Pinpoint the cell where the given text exists, returning its [X, Y] midpoint coordinate. 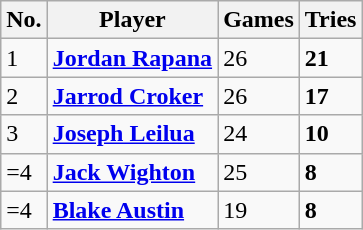
No. [24, 20]
Blake Austin [132, 210]
24 [259, 134]
Games [259, 20]
3 [24, 134]
2 [24, 96]
17 [330, 96]
Jordan Rapana [132, 58]
10 [330, 134]
Tries [330, 20]
Jack Wighton [132, 172]
1 [24, 58]
21 [330, 58]
Joseph Leilua [132, 134]
25 [259, 172]
19 [259, 210]
Player [132, 20]
Jarrod Croker [132, 96]
